Locate the cell with the specified text and output its (x, y) center coordinate. 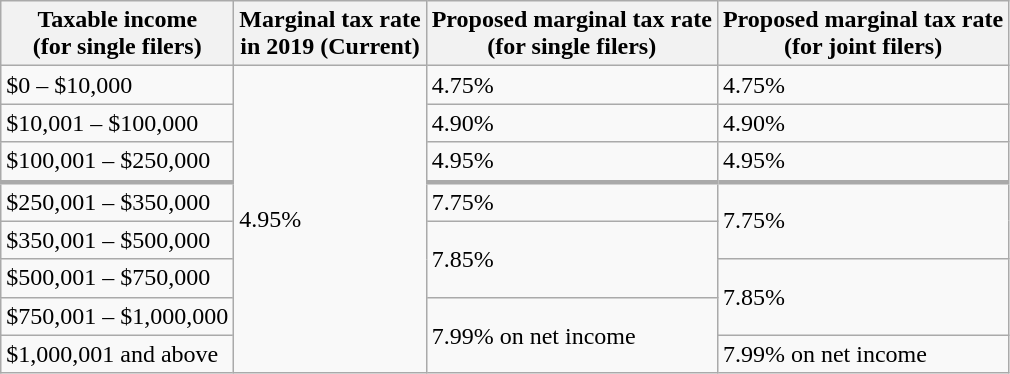
$0 – $10,000 (118, 85)
$250,001 – $350,000 (118, 202)
$100,001 – $250,000 (118, 162)
Proposed marginal tax rate(for single filers) (572, 34)
$350,001 – $500,000 (118, 240)
$500,001 – $750,000 (118, 278)
$1,000,001 and above (118, 354)
Proposed marginal tax rate(for joint filers) (862, 34)
Taxable income(for single filers) (118, 34)
Marginal tax ratein 2019 (Current) (330, 34)
$10,001 – $100,000 (118, 123)
$750,001 – $1,000,000 (118, 316)
